From the cell containing the given text, extract its center point as (X, Y) coordinate. 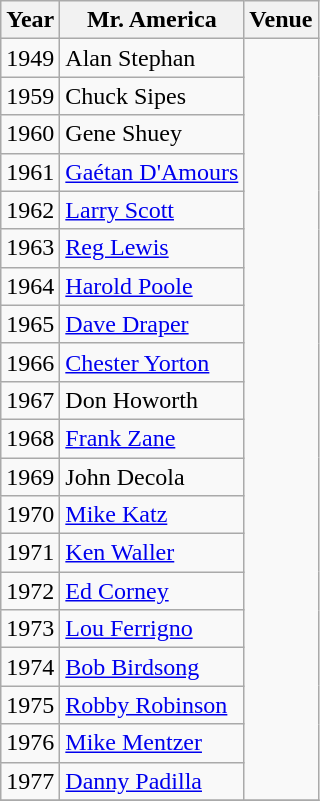
Reg Lewis (152, 248)
1965 (30, 324)
1972 (30, 591)
1964 (30, 286)
Ed Corney (152, 591)
1973 (30, 629)
1977 (30, 781)
Mike Katz (152, 515)
1974 (30, 667)
1949 (30, 58)
Dave Draper (152, 324)
Chuck Sipes (152, 96)
Harold Poole (152, 286)
Alan Stephan (152, 58)
1959 (30, 96)
Chester Yorton (152, 362)
1971 (30, 553)
Don Howorth (152, 400)
Mr. America (152, 20)
1969 (30, 477)
Robby Robinson (152, 705)
Gene Shuey (152, 134)
Mike Mentzer (152, 743)
1970 (30, 515)
Venue (281, 20)
1966 (30, 362)
1967 (30, 400)
John Decola (152, 477)
1963 (30, 248)
Larry Scott (152, 210)
Lou Ferrigno (152, 629)
1962 (30, 210)
Year (30, 20)
Ken Waller (152, 553)
Bob Birdsong (152, 667)
Frank Zane (152, 438)
Gaétan D'Amours (152, 172)
1975 (30, 705)
1968 (30, 438)
1960 (30, 134)
Danny Padilla (152, 781)
1976 (30, 743)
1961 (30, 172)
